Scan for the cell matching the given text and deliver its (x, y) coordinate at center. 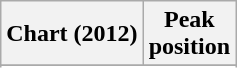
Chart (2012) (72, 34)
Peakposition (189, 34)
